Search for the cell housing the specified text and yield its [x, y] center coordinate. 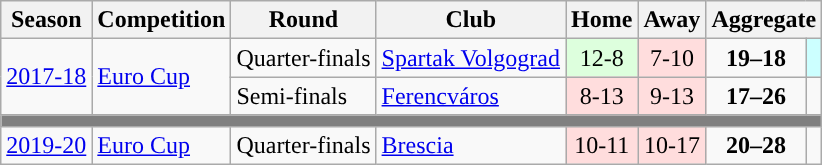
12-8 [602, 58]
10-11 [602, 145]
Home [602, 20]
17–26 [756, 96]
10-17 [672, 145]
19–18 [756, 58]
2017-18 [46, 77]
8-13 [602, 96]
7-10 [672, 58]
Competition [162, 20]
Season [46, 20]
Aggregate [764, 20]
2019-20 [46, 145]
Brescia [470, 145]
Spartak Volgograd [470, 58]
20–28 [756, 145]
Club [470, 20]
Round [304, 20]
Away [672, 20]
Ferencváros [470, 96]
9-13 [672, 96]
Semi-finals [304, 96]
